Search for the cell housing the specified text and yield its [x, y] center coordinate. 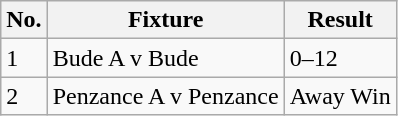
Fixture [166, 20]
Bude A v Bude [166, 58]
2 [24, 96]
Result [340, 20]
Away Win [340, 96]
Penzance A v Penzance [166, 96]
0–12 [340, 58]
1 [24, 58]
No. [24, 20]
